Locate the cell with the specified text and output its (x, y) center coordinate. 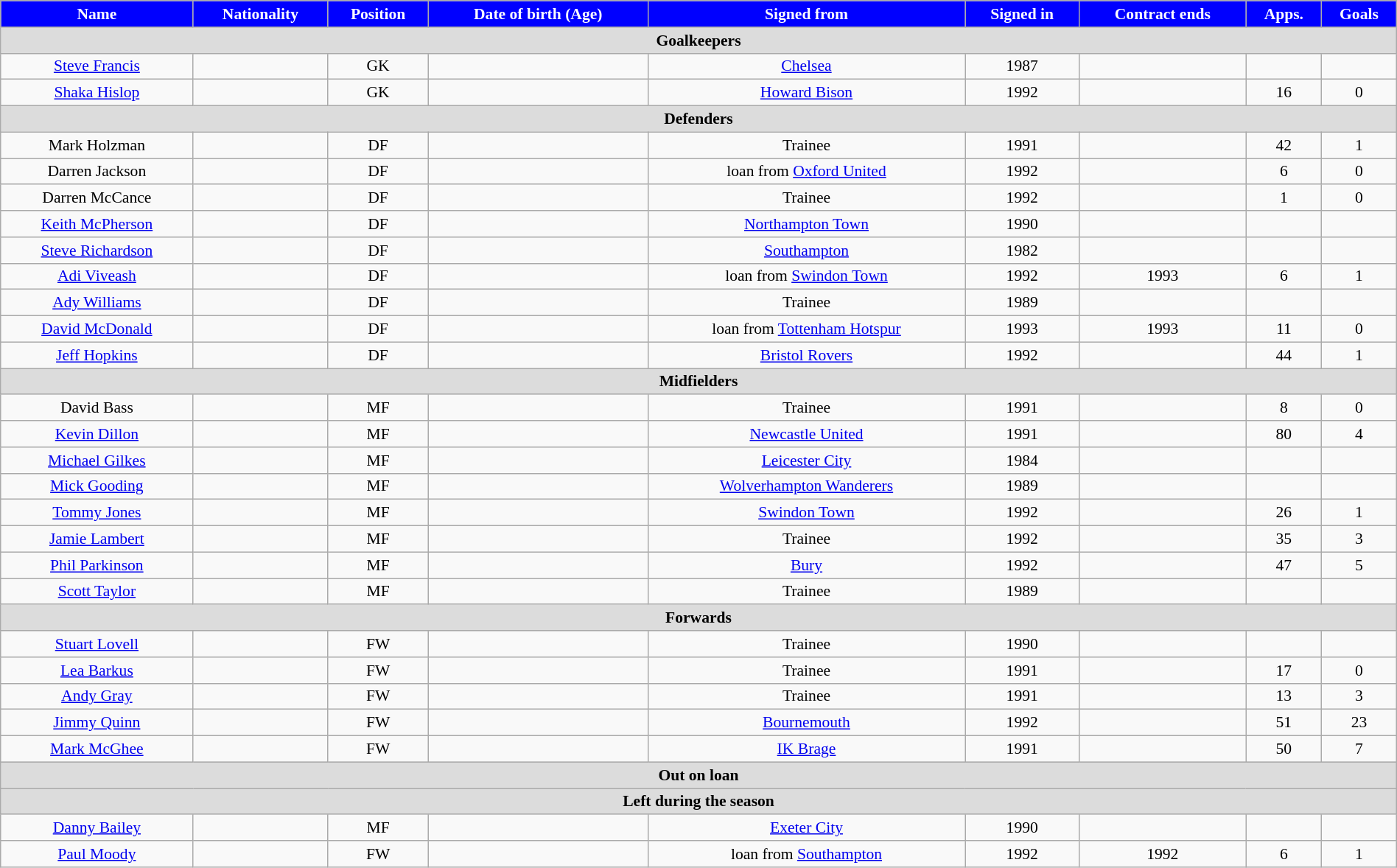
5 (1359, 565)
Darren McCance (97, 198)
David Bass (97, 408)
Forwards (698, 618)
23 (1359, 723)
Lea Barkus (97, 671)
Date of birth (Age) (538, 14)
16 (1284, 93)
Mick Gooding (97, 486)
8 (1284, 408)
47 (1284, 565)
26 (1284, 513)
Newcastle United (806, 434)
Nationality (261, 14)
Jeff Hopkins (97, 355)
44 (1284, 355)
17 (1284, 671)
Goals (1359, 14)
IK Brage (806, 749)
Left during the season (698, 802)
80 (1284, 434)
Contract ends (1163, 14)
Andy Gray (97, 696)
7 (1359, 749)
1987 (1023, 66)
Kevin Dillon (97, 434)
David McDonald (97, 329)
Scott Taylor (97, 592)
11 (1284, 329)
Keith McPherson (97, 224)
Chelsea (806, 66)
Out on loan (698, 775)
Apps. (1284, 14)
Howard Bison (806, 93)
Exeter City (806, 828)
Leicester City (806, 461)
1984 (1023, 461)
Position (378, 14)
Defenders (698, 119)
Adi Viveash (97, 276)
Mark Holzman (97, 145)
Danny Bailey (97, 828)
Bristol Rovers (806, 355)
1982 (1023, 251)
Steve Richardson (97, 251)
51 (1284, 723)
Bournemouth (806, 723)
4 (1359, 434)
13 (1284, 696)
Swindon Town (806, 513)
Steve Francis (97, 66)
Bury (806, 565)
loan from Swindon Town (806, 276)
Stuart Lovell (97, 644)
Shaka Hislop (97, 93)
Paul Moody (97, 854)
Northampton Town (806, 224)
Signed from (806, 14)
Mark McGhee (97, 749)
Wolverhampton Wanderers (806, 486)
Name (97, 14)
Ady Williams (97, 303)
Jimmy Quinn (97, 723)
35 (1284, 539)
Phil Parkinson (97, 565)
loan from Southampton (806, 854)
Signed in (1023, 14)
Darren Jackson (97, 172)
50 (1284, 749)
Jamie Lambert (97, 539)
Goalkeepers (698, 41)
42 (1284, 145)
Michael Gilkes (97, 461)
loan from Tottenham Hotspur (806, 329)
Southampton (806, 251)
Tommy Jones (97, 513)
loan from Oxford United (806, 172)
Midfielders (698, 382)
